Output the (x, y) coordinate of the center of the cell containing the given text.  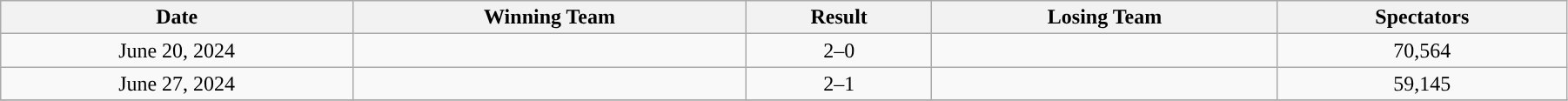
June 20, 2024 (178, 50)
Date (178, 17)
Winning Team (549, 17)
Spectators (1422, 17)
2–1 (839, 84)
Losing Team (1105, 17)
Result (839, 17)
June 27, 2024 (178, 84)
70,564 (1422, 50)
2–0 (839, 50)
59,145 (1422, 84)
